Pinpoint the cell where the given text exists, returning its [X, Y] midpoint coordinate. 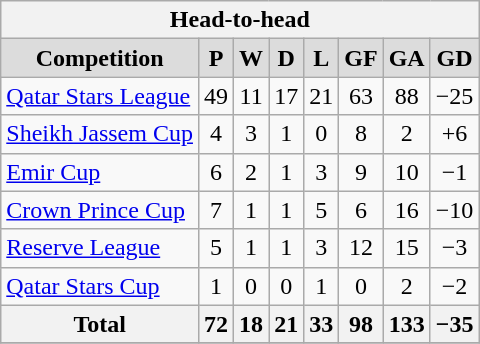
98 [361, 324]
L [322, 58]
GA [406, 58]
72 [216, 324]
Head-to-head [240, 20]
+6 [454, 134]
7 [216, 210]
8 [361, 134]
W [252, 58]
11 [252, 96]
16 [406, 210]
Reserve League [100, 248]
Total [100, 324]
15 [406, 248]
Crown Prince Cup [100, 210]
D [286, 58]
−35 [454, 324]
Sheikh Jassem Cup [100, 134]
17 [286, 96]
33 [322, 324]
−10 [454, 210]
−3 [454, 248]
4 [216, 134]
GF [361, 58]
Qatar Stars Cup [100, 286]
Emir Cup [100, 172]
88 [406, 96]
−25 [454, 96]
−2 [454, 286]
49 [216, 96]
P [216, 58]
12 [361, 248]
Qatar Stars League [100, 96]
Competition [100, 58]
GD [454, 58]
63 [361, 96]
133 [406, 324]
18 [252, 324]
9 [361, 172]
−1 [454, 172]
10 [406, 172]
